Extract the (x, y) coordinate from the center of the cell holding the provided text.  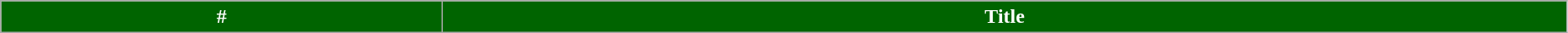
# (222, 17)
Title (1005, 17)
